From the cell containing the given text, extract its center point as (X, Y) coordinate. 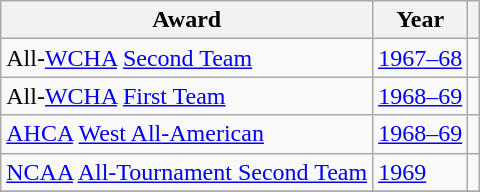
Year (420, 20)
Award (187, 20)
1967–68 (420, 58)
All-WCHA First Team (187, 96)
AHCA West All-American (187, 134)
All-WCHA Second Team (187, 58)
NCAA All-Tournament Second Team (187, 172)
1969 (420, 172)
